Return [x, y] of the center of cell containing provided text 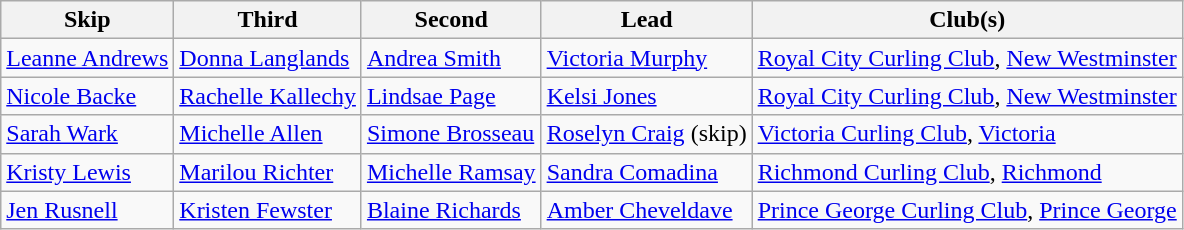
Kelsi Jones [646, 96]
Kristy Lewis [88, 172]
Club(s) [967, 20]
Rachelle Kallechy [268, 96]
Simone Brosseau [451, 134]
Jen Rusnell [88, 210]
Roselyn Craig (skip) [646, 134]
Victoria Murphy [646, 58]
Blaine Richards [451, 210]
Third [268, 20]
Kristen Fewster [268, 210]
Second [451, 20]
Victoria Curling Club, Victoria [967, 134]
Sandra Comadina [646, 172]
Michelle Allen [268, 134]
Amber Cheveldave [646, 210]
Andrea Smith [451, 58]
Leanne Andrews [88, 58]
Skip [88, 20]
Richmond Curling Club, Richmond [967, 172]
Marilou Richter [268, 172]
Lindsae Page [451, 96]
Prince George Curling Club, Prince George [967, 210]
Donna Langlands [268, 58]
Nicole Backe [88, 96]
Sarah Wark [88, 134]
Lead [646, 20]
Michelle Ramsay [451, 172]
